Search for the cell housing the specified text and yield its (X, Y) center coordinate. 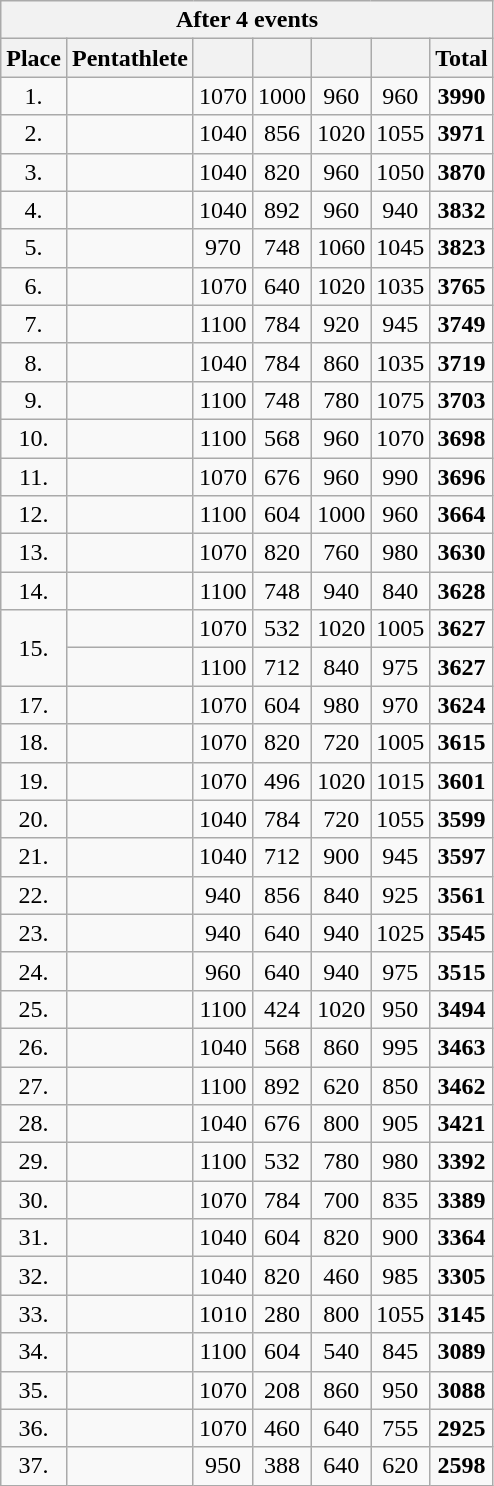
24. (34, 971)
3664 (462, 515)
700 (342, 1200)
3599 (462, 819)
3. (34, 172)
3305 (462, 1276)
3765 (462, 286)
760 (342, 553)
Pentathlete (130, 58)
3463 (462, 1047)
3698 (462, 438)
3494 (462, 1009)
1025 (400, 933)
905 (400, 1124)
17. (34, 705)
1015 (400, 781)
208 (282, 1390)
37. (34, 1466)
3561 (462, 895)
5. (34, 248)
9. (34, 400)
3601 (462, 781)
850 (400, 1085)
11. (34, 477)
3089 (462, 1352)
920 (342, 324)
36. (34, 1428)
10. (34, 438)
3971 (462, 134)
3749 (462, 324)
4. (34, 210)
496 (282, 781)
2. (34, 134)
18. (34, 743)
3364 (462, 1238)
14. (34, 591)
21. (34, 857)
280 (282, 1314)
835 (400, 1200)
3823 (462, 248)
3145 (462, 1314)
424 (282, 1009)
33. (34, 1314)
27. (34, 1085)
3462 (462, 1085)
23. (34, 933)
3624 (462, 705)
845 (400, 1352)
1045 (400, 248)
755 (400, 1428)
990 (400, 477)
After 4 events (248, 20)
35. (34, 1390)
28. (34, 1124)
3832 (462, 210)
22. (34, 895)
7. (34, 324)
388 (282, 1466)
3545 (462, 933)
985 (400, 1276)
3597 (462, 857)
26. (34, 1047)
995 (400, 1047)
1. (34, 96)
3392 (462, 1162)
12. (34, 515)
3719 (462, 362)
3990 (462, 96)
13. (34, 553)
34. (34, 1352)
8. (34, 362)
1050 (400, 172)
2925 (462, 1428)
1060 (342, 248)
3628 (462, 591)
540 (342, 1352)
3870 (462, 172)
6. (34, 286)
25. (34, 1009)
30. (34, 1200)
3615 (462, 743)
3515 (462, 971)
1075 (400, 400)
1010 (222, 1314)
20. (34, 819)
3696 (462, 477)
19. (34, 781)
3389 (462, 1200)
31. (34, 1238)
15. (34, 648)
Total (462, 58)
32. (34, 1276)
3703 (462, 400)
3421 (462, 1124)
3630 (462, 553)
2598 (462, 1466)
Place (34, 58)
29. (34, 1162)
925 (400, 895)
3088 (462, 1390)
